Find where the given text appears and provide that cell's center as (X, Y) coordinate. 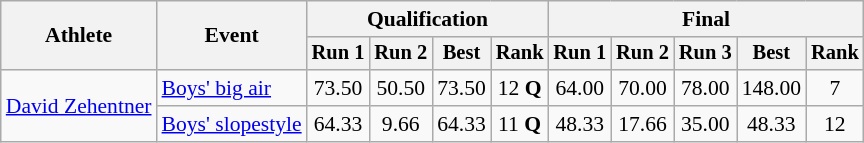
7 (835, 88)
Run 3 (706, 54)
12 (835, 124)
9.66 (400, 124)
Boys' big air (232, 88)
Event (232, 36)
17.66 (642, 124)
12 Q (520, 88)
11 Q (520, 124)
70.00 (642, 88)
148.00 (772, 88)
78.00 (706, 88)
Qualification (428, 19)
David Zehentner (79, 106)
50.50 (400, 88)
Final (706, 19)
Athlete (79, 36)
Boys' slopestyle (232, 124)
64.00 (580, 88)
35.00 (706, 124)
